Identify which cell holds the provided text, then report its [X, Y] central coordinate. 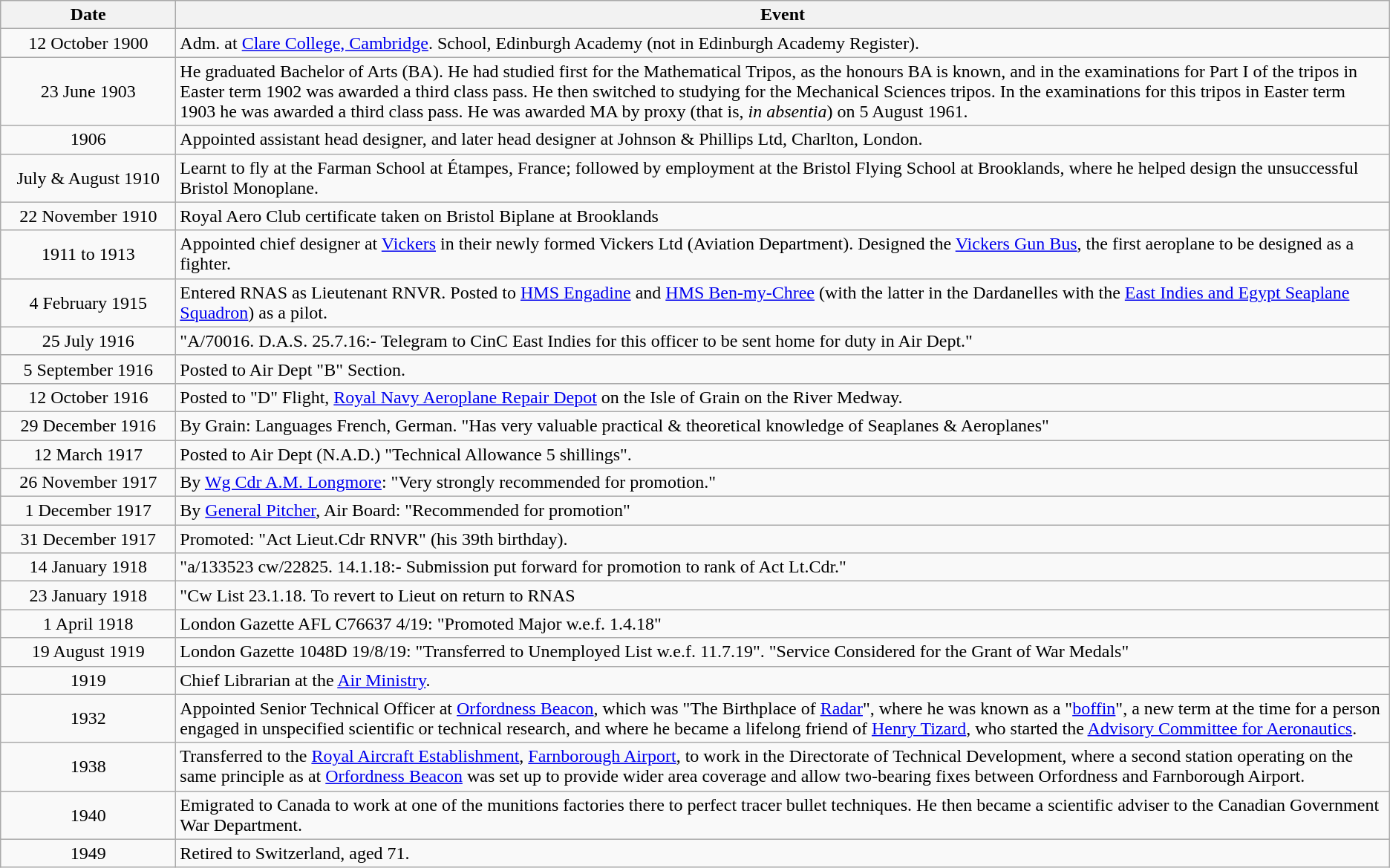
1938 [88, 766]
4 February 1915 [88, 303]
Event [783, 15]
1911 to 1913 [88, 254]
"A/70016. D.A.S. 25.7.16:- Telegram to CinC East Indies for this officer to be sent home for duty in Air Dept." [783, 341]
12 March 1917 [88, 454]
1940 [88, 815]
5 September 1916 [88, 369]
Adm. at Clare College, Cambridge. School, Edinburgh Academy (not in Edinburgh Academy Register). [783, 43]
Chief Librarian at the Air Ministry. [783, 680]
22 November 1910 [88, 216]
Royal Aero Club certificate taken on Bristol Biplane at Brooklands [783, 216]
Posted to Air Dept "B" Section. [783, 369]
31 December 1917 [88, 539]
14 January 1918 [88, 567]
Posted to "D" Flight, Royal Navy Aeroplane Repair Depot on the Isle of Grain on the River Medway. [783, 397]
12 October 1916 [88, 397]
"a/133523 cw/22825. 14.1.18:- Submission put forward for promotion to rank of Act Lt.Cdr." [783, 567]
"Cw List 23.1.18. To revert to Lieut on return to RNAS [783, 595]
Date [88, 15]
By Wg Cdr A.M. Longmore: "Very strongly recommended for promotion." [783, 483]
London Gazette AFL C76637 4/19: "Promoted Major w.e.f. 1.4.18" [783, 624]
25 July 1916 [88, 341]
1906 [88, 140]
23 January 1918 [88, 595]
Retired to Switzerland, aged 71. [783, 853]
By General Pitcher, Air Board: "Recommended for promotion" [783, 511]
Promoted: "Act Lieut.Cdr RNVR" (his 39th birthday). [783, 539]
1 April 1918 [88, 624]
Appointed assistant head designer, and later head designer at Johnson & Phillips Ltd, Charlton, London. [783, 140]
26 November 1917 [88, 483]
1 December 1917 [88, 511]
23 June 1903 [88, 91]
1919 [88, 680]
Posted to Air Dept (N.A.D.) "Technical Allowance 5 shillings". [783, 454]
July & August 1910 [88, 178]
19 August 1919 [88, 652]
12 October 1900 [88, 43]
1949 [88, 853]
29 December 1916 [88, 425]
London Gazette 1048D 19/8/19: "Transferred to Unemployed List w.e.f. 11.7.19". "Service Considered for the Grant of War Medals" [783, 652]
1932 [88, 719]
By Grain: Languages French, German. "Has very valuable practical & theoretical knowledge of Seaplanes & Aeroplanes" [783, 425]
